Provide the [x, y] coordinate of the cell's center where the given text is located.  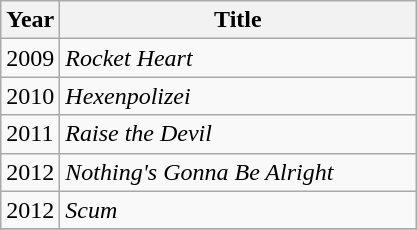
2009 [30, 58]
Title [238, 20]
Hexenpolizei [238, 96]
2010 [30, 96]
Scum [238, 210]
Year [30, 20]
Raise the Devil [238, 134]
2011 [30, 134]
Nothing's Gonna Be Alright [238, 172]
Rocket Heart [238, 58]
